Locate the cell with the specified text and output its (x, y) center coordinate. 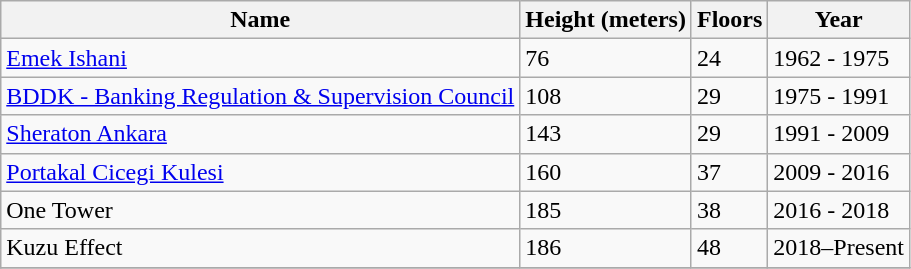
2016 - 2018 (839, 210)
Floors (729, 20)
One Tower (260, 210)
2009 - 2016 (839, 172)
76 (606, 58)
48 (729, 248)
160 (606, 172)
Kuzu Effect (260, 248)
Height (meters) (606, 20)
1975 - 1991 (839, 96)
Portakal Cicegi Kulesi (260, 172)
108 (606, 96)
186 (606, 248)
Sheraton Ankara (260, 134)
143 (606, 134)
2018–Present (839, 248)
37 (729, 172)
24 (729, 58)
185 (606, 210)
1991 - 2009 (839, 134)
Name (260, 20)
Emek Ishani (260, 58)
BDDK - Banking Regulation & Supervision Council (260, 96)
Year (839, 20)
1962 - 1975 (839, 58)
38 (729, 210)
